From the cell containing the given text, extract its center point as [X, Y] coordinate. 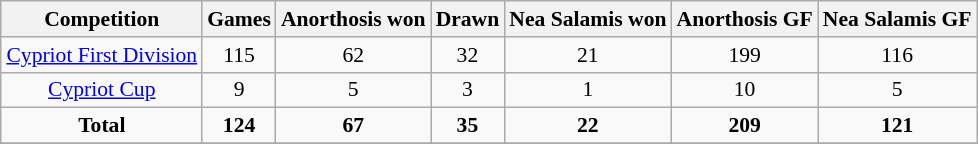
62 [354, 55]
116 [898, 55]
1 [588, 90]
121 [898, 126]
Cypriot First Division [102, 55]
3 [468, 90]
Competition [102, 19]
Nea Salamis won [588, 19]
Anorthosis GF [745, 19]
32 [468, 55]
Drawn [468, 19]
115 [239, 55]
21 [588, 55]
Nea Salamis GF [898, 19]
22 [588, 126]
Anorthosis won [354, 19]
199 [745, 55]
Cypriot Cup [102, 90]
9 [239, 90]
67 [354, 126]
Total [102, 126]
124 [239, 126]
35 [468, 126]
Games [239, 19]
10 [745, 90]
209 [745, 126]
